Output the (X, Y) coordinate of the center of the cell containing the given text.  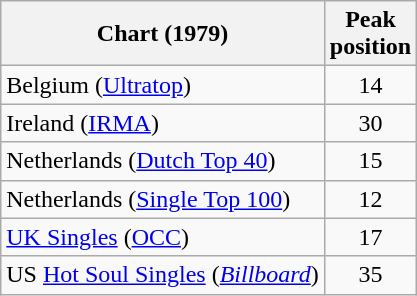
Ireland (IRMA) (163, 123)
US Hot Soul Singles (Billboard) (163, 275)
35 (370, 275)
17 (370, 237)
30 (370, 123)
Chart (1979) (163, 34)
15 (370, 161)
Peakposition (370, 34)
Netherlands (Dutch Top 40) (163, 161)
12 (370, 199)
UK Singles (OCC) (163, 237)
Belgium (Ultratop) (163, 85)
Netherlands (Single Top 100) (163, 199)
14 (370, 85)
